Pinpoint the cell where the given text exists, returning its [X, Y] midpoint coordinate. 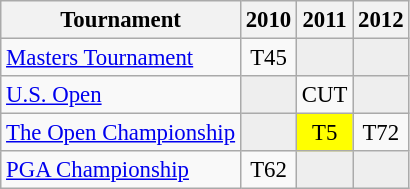
U.S. Open [121, 95]
T45 [268, 58]
2011 [325, 20]
2010 [268, 20]
2012 [381, 20]
T62 [268, 170]
The Open Championship [121, 133]
Tournament [121, 20]
PGA Championship [121, 170]
T5 [325, 133]
T72 [381, 133]
CUT [325, 95]
Masters Tournament [121, 58]
